From the cell containing the given text, extract its center point as [X, Y] coordinate. 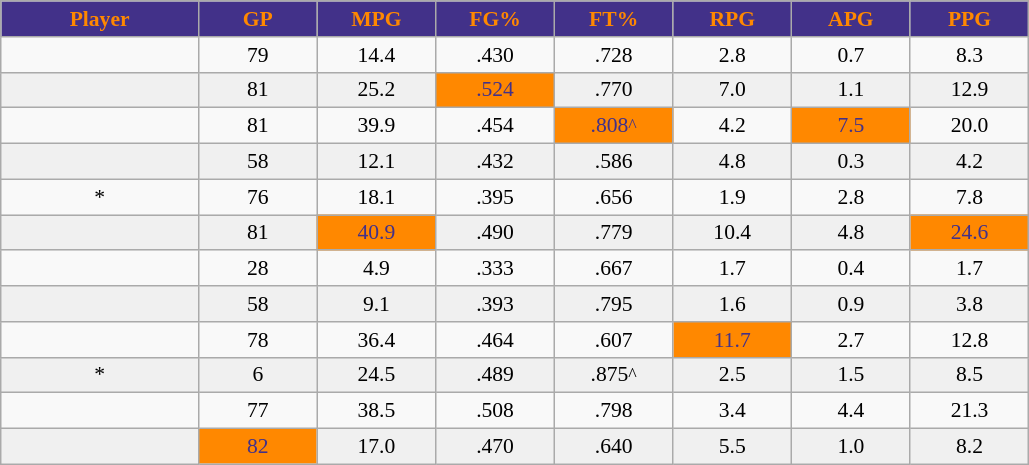
1.5 [852, 375]
8.5 [970, 375]
28 [258, 269]
21.3 [970, 411]
0.4 [852, 269]
2.7 [852, 340]
1.0 [852, 447]
11.7 [732, 340]
3.8 [970, 304]
.490 [496, 233]
.508 [496, 411]
GP [258, 19]
12.1 [376, 162]
0.3 [852, 162]
.875^ [614, 375]
.770 [614, 90]
17.0 [376, 447]
4.9 [376, 269]
.798 [614, 411]
12.9 [970, 90]
82 [258, 447]
.430 [496, 55]
3.4 [732, 411]
PPG [970, 19]
1.6 [732, 304]
36.4 [376, 340]
9.1 [376, 304]
8.3 [970, 55]
24.6 [970, 233]
.393 [496, 304]
20.0 [970, 126]
24.5 [376, 375]
.586 [614, 162]
79 [258, 55]
38.5 [376, 411]
2.5 [732, 375]
MPG [376, 19]
8.2 [970, 447]
.489 [496, 375]
1.1 [852, 90]
1.9 [732, 197]
5.5 [732, 447]
7.0 [732, 90]
.524 [496, 90]
.607 [614, 340]
.395 [496, 197]
.808^ [614, 126]
RPG [732, 19]
.795 [614, 304]
39.9 [376, 126]
77 [258, 411]
.779 [614, 233]
7.5 [852, 126]
.667 [614, 269]
FG% [496, 19]
18.1 [376, 197]
.728 [614, 55]
.432 [496, 162]
.470 [496, 447]
12.8 [970, 340]
6 [258, 375]
APG [852, 19]
.640 [614, 447]
78 [258, 340]
4.4 [852, 411]
FT% [614, 19]
.454 [496, 126]
40.9 [376, 233]
14.4 [376, 55]
.333 [496, 269]
0.7 [852, 55]
76 [258, 197]
0.9 [852, 304]
25.2 [376, 90]
7.8 [970, 197]
.464 [496, 340]
Player [100, 19]
.656 [614, 197]
10.4 [732, 233]
